Search for the cell housing the specified text and yield its (X, Y) center coordinate. 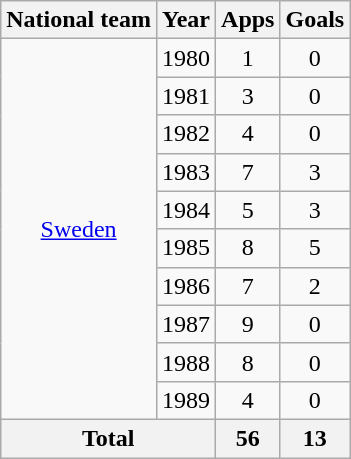
1987 (186, 324)
1983 (186, 172)
1982 (186, 134)
1 (248, 58)
9 (248, 324)
Apps (248, 20)
13 (315, 438)
1984 (186, 210)
Year (186, 20)
1980 (186, 58)
Goals (315, 20)
Total (108, 438)
1985 (186, 248)
1981 (186, 96)
2 (315, 286)
1989 (186, 400)
56 (248, 438)
National team (79, 20)
1986 (186, 286)
Sweden (79, 230)
1988 (186, 362)
